From the cell containing the given text, extract its center point as [x, y] coordinate. 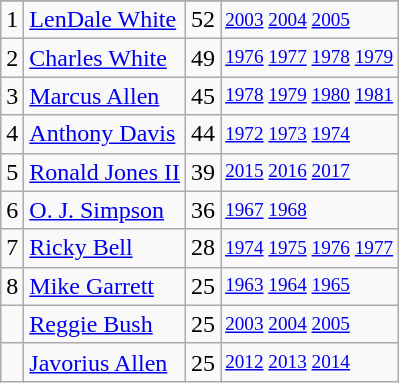
2 [12, 58]
44 [204, 134]
Javorius Allen [105, 362]
2015 2016 2017 [310, 172]
7 [12, 248]
6 [12, 210]
1 [12, 20]
49 [204, 58]
1978 1979 1980 1981 [310, 96]
LenDale White [105, 20]
3 [12, 96]
5 [12, 172]
52 [204, 20]
O. J. Simpson [105, 210]
Anthony Davis [105, 134]
Charles White [105, 58]
2012 2013 2014 [310, 362]
1976 1977 1978 1979 [310, 58]
Reggie Bush [105, 324]
39 [204, 172]
Marcus Allen [105, 96]
28 [204, 248]
1967 1968 [310, 210]
Mike Garrett [105, 286]
1974 1975 1976 1977 [310, 248]
1963 1964 1965 [310, 286]
1972 1973 1974 [310, 134]
8 [12, 286]
45 [204, 96]
36 [204, 210]
4 [12, 134]
Ricky Bell [105, 248]
Ronald Jones II [105, 172]
